Capture the cell that displays the provided text and extract its [X, Y] central coordinate. 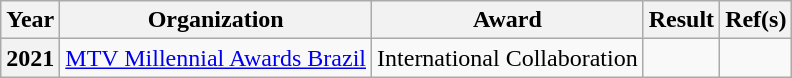
Result [681, 20]
Ref(s) [756, 20]
Year [30, 20]
International Collaboration [508, 58]
MTV Millennial Awards Brazil [216, 58]
2021 [30, 58]
Organization [216, 20]
Award [508, 20]
